Identify which cell holds the provided text, then report its (X, Y) central coordinate. 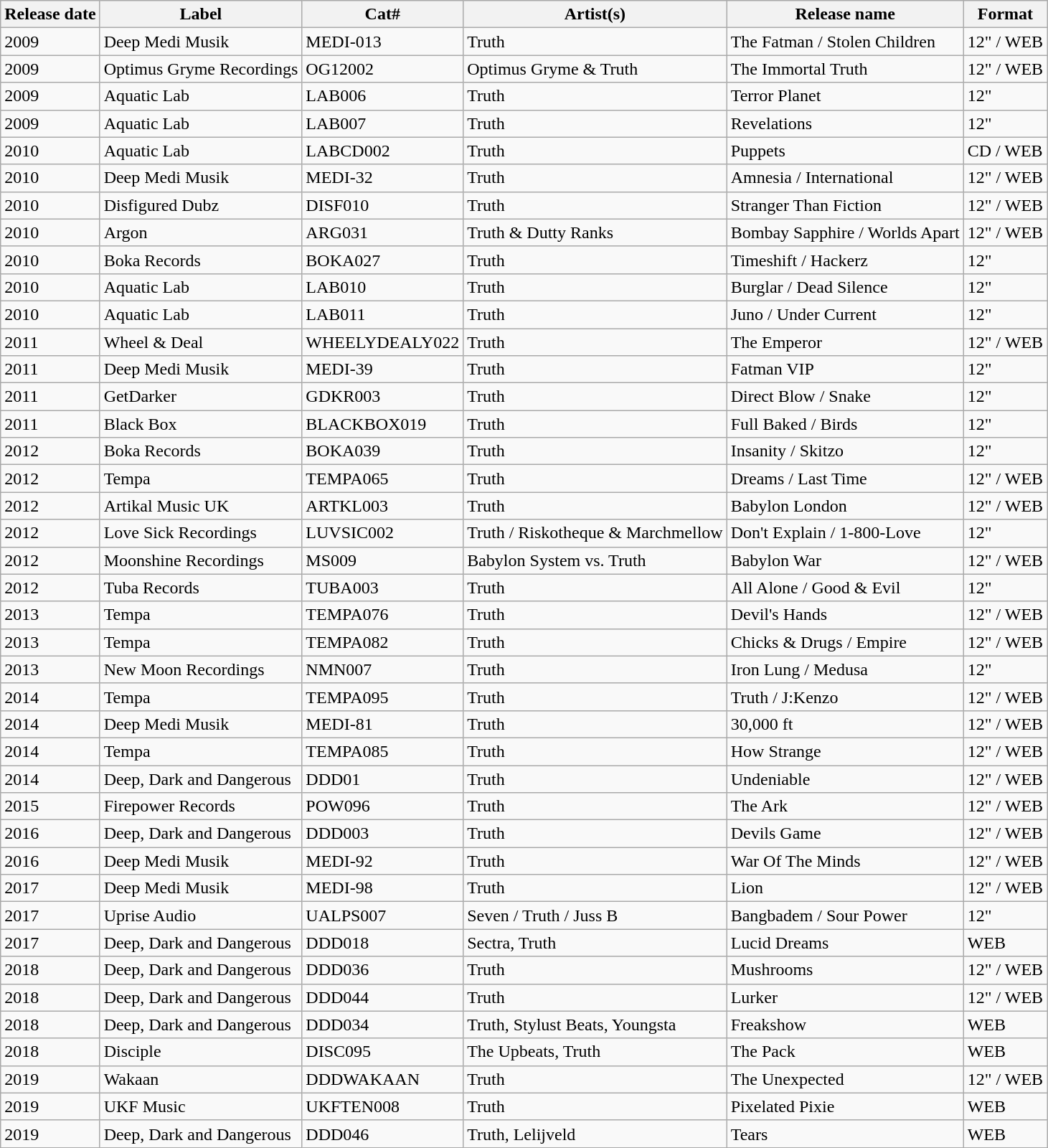
Cat# (383, 14)
LAB006 (383, 96)
MEDI-39 (383, 370)
DDD01 (383, 778)
CD / WEB (1005, 151)
Don't Explain / 1-800-Love (845, 533)
UALPS007 (383, 916)
DDD034 (383, 1025)
BOKA027 (383, 260)
Undeniable (845, 778)
TEMPA082 (383, 642)
Timeshift / Hackerz (845, 260)
Truth, Stylust Beats, Youngsta (595, 1025)
DDD018 (383, 943)
TUBA003 (383, 588)
Moonshine Recordings (201, 560)
MS009 (383, 560)
Release name (845, 14)
BOKA039 (383, 451)
WHEELYDEALY022 (383, 342)
TEMPA076 (383, 615)
Truth, Lelijveld (595, 1134)
Format (1005, 14)
The Upbeats, Truth (595, 1052)
LAB010 (383, 287)
ARG031 (383, 232)
The Unexpected (845, 1079)
MEDI-32 (383, 178)
Argon (201, 232)
The Emperor (845, 342)
Wakaan (201, 1079)
NMN007 (383, 669)
Truth / Riskotheque & Marchmellow (595, 533)
ARTKL003 (383, 506)
MEDI-98 (383, 888)
Terror Planet (845, 96)
Artist(s) (595, 14)
MEDI-013 (383, 42)
DISF010 (383, 205)
GDKR003 (383, 397)
LUVSIC002 (383, 533)
Tuba Records (201, 588)
Insanity / Skitzo (845, 451)
Iron Lung / Medusa (845, 669)
Amnesia / International (845, 178)
DDD044 (383, 997)
Optimus Gryme & Truth (595, 69)
Direct Blow / Snake (845, 397)
DDD003 (383, 834)
Love Sick Recordings (201, 533)
Optimus Gryme Recordings (201, 69)
Babylon War (845, 560)
Burglar / Dead Silence (845, 287)
Artikal Music UK (201, 506)
Full Baked / Birds (845, 424)
Mushrooms (845, 970)
Lucid Dreams (845, 943)
UKFTEN008 (383, 1106)
DDD036 (383, 970)
Juno / Under Current (845, 314)
Bangbadem / Sour Power (845, 916)
Devils Game (845, 834)
Bombay Sapphire / Worlds Apart (845, 232)
UKF Music (201, 1106)
OG12002 (383, 69)
Label (201, 14)
Babylon London (845, 506)
Disciple (201, 1052)
MEDI-81 (383, 724)
DISC095 (383, 1052)
New Moon Recordings (201, 669)
Disfigured Dubz (201, 205)
The Ark (845, 806)
Release date (50, 14)
POW096 (383, 806)
Chicks & Drugs / Empire (845, 642)
War Of The Minds (845, 861)
Puppets (845, 151)
LAB007 (383, 123)
Seven / Truth / Juss B (595, 916)
Truth / J:Kenzo (845, 697)
BLACKBOX019 (383, 424)
Tears (845, 1134)
How Strange (845, 751)
Black Box (201, 424)
GetDarker (201, 397)
All Alone / Good & Evil (845, 588)
The Immortal Truth (845, 69)
Fatman VIP (845, 370)
Wheel & Deal (201, 342)
Firepower Records (201, 806)
MEDI-92 (383, 861)
TEMPA085 (383, 751)
DDDWAKAAN (383, 1079)
Revelations (845, 123)
LABCD002 (383, 151)
Stranger Than Fiction (845, 205)
Lurker (845, 997)
TEMPA095 (383, 697)
Freakshow (845, 1025)
Sectra, Truth (595, 943)
Dreams / Last Time (845, 479)
Babylon System vs. Truth (595, 560)
DDD046 (383, 1134)
Uprise Audio (201, 916)
Pixelated Pixie (845, 1106)
Truth & Dutty Ranks (595, 232)
LAB011 (383, 314)
TEMPA065 (383, 479)
The Pack (845, 1052)
30,000 ft (845, 724)
Lion (845, 888)
2015 (50, 806)
Devil's Hands (845, 615)
The Fatman / Stolen Children (845, 42)
